For the text-containing cell, return its midpoint in (X, Y) coordinate format. 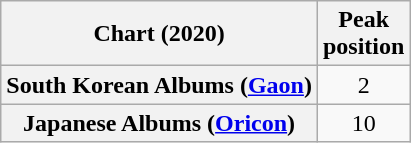
Chart (2020) (160, 34)
Japanese Albums (Oricon) (160, 123)
10 (363, 123)
2 (363, 85)
Peakposition (363, 34)
South Korean Albums (Gaon) (160, 85)
